Return the [X, Y] coordinate for the center point of the cell that contains the specified text.  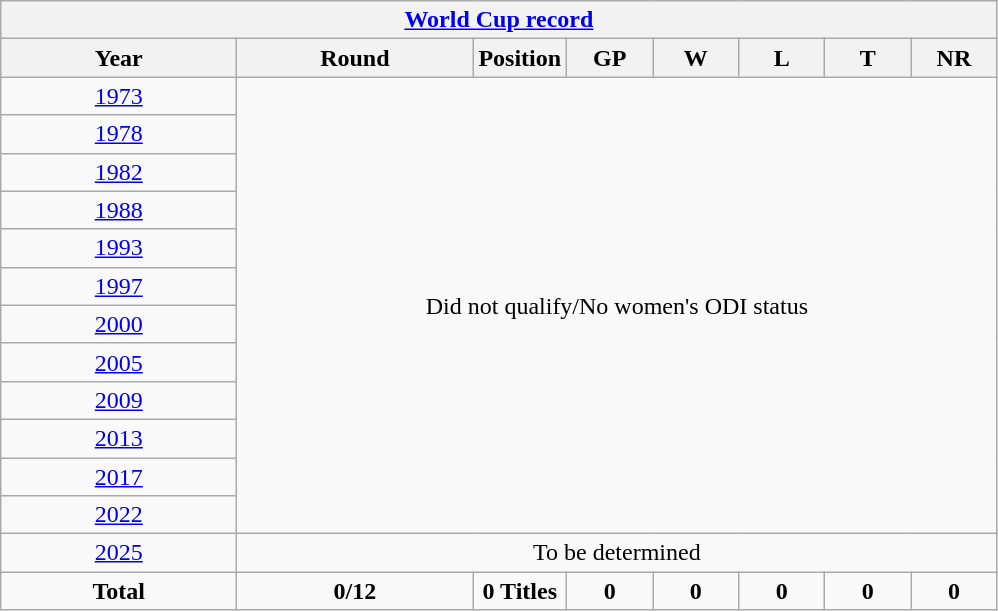
1988 [119, 210]
NR [954, 58]
2025 [119, 553]
Did not qualify/No women's ODI status [617, 306]
Position [520, 58]
T [868, 58]
Round [355, 58]
World Cup record [499, 20]
0 Titles [520, 591]
2013 [119, 438]
2009 [119, 400]
1993 [119, 248]
1973 [119, 96]
0/12 [355, 591]
1978 [119, 134]
Year [119, 58]
2005 [119, 362]
2000 [119, 324]
L [782, 58]
2022 [119, 515]
2017 [119, 477]
1997 [119, 286]
Total [119, 591]
W [696, 58]
To be determined [617, 553]
1982 [119, 172]
GP [610, 58]
